Pinpoint the cell where the given text exists, returning its [X, Y] midpoint coordinate. 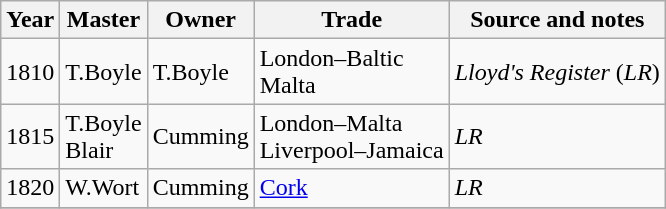
Year [30, 20]
1820 [30, 188]
London–MaltaLiverpool–Jamaica [352, 136]
Cork [352, 188]
W.Wort [104, 188]
Lloyd's Register (LR) [557, 72]
1815 [30, 136]
1810 [30, 72]
Source and notes [557, 20]
London–BalticMalta [352, 72]
T.BoyleBlair [104, 136]
Master [104, 20]
Owner [200, 20]
Trade [352, 20]
